Pinpoint the cell where the given text exists, returning its (X, Y) midpoint coordinate. 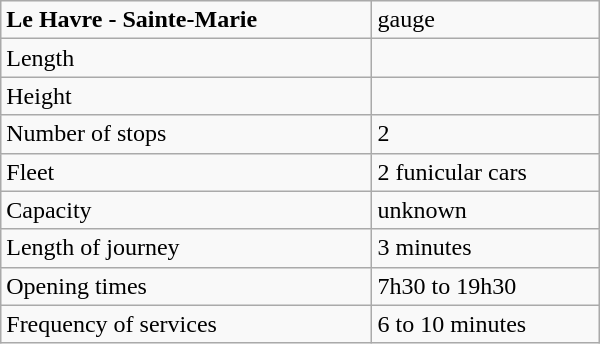
3 minutes (486, 248)
gauge (486, 20)
7h30 to 19h30 (486, 286)
Fleet (186, 172)
Frequency of services (186, 324)
Length of journey (186, 248)
6 to 10 minutes (486, 324)
Number of stops (186, 134)
2 (486, 134)
Le Havre - Sainte-Marie (186, 20)
Capacity (186, 210)
Length (186, 58)
unknown (486, 210)
2 funicular cars (486, 172)
Height (186, 96)
Opening times (186, 286)
